Scan for the cell matching the given text and deliver its (X, Y) coordinate at center. 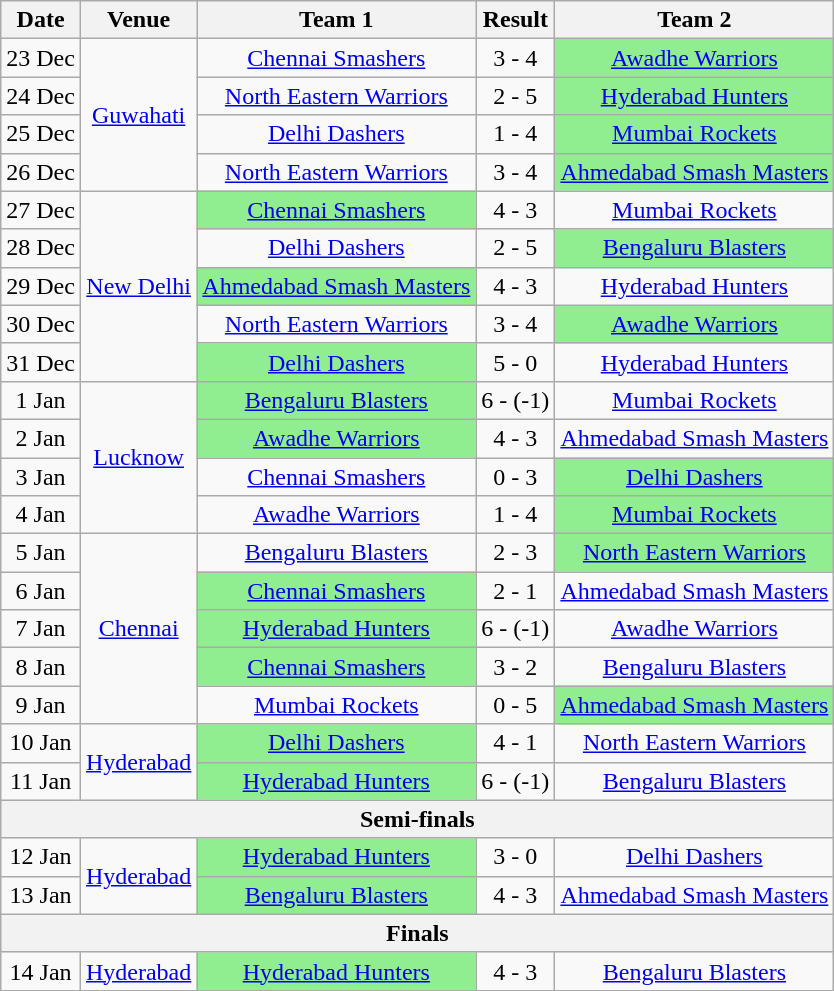
31 Dec (41, 362)
6 Jan (41, 591)
14 Jan (41, 971)
3 - 0 (516, 857)
Venue (138, 20)
1 Jan (41, 400)
12 Jan (41, 857)
Date (41, 20)
7 Jan (41, 629)
9 Jan (41, 705)
2 Jan (41, 438)
Team 1 (336, 20)
Guwahati (138, 115)
Semi-finals (418, 819)
3 - 2 (516, 667)
Finals (418, 933)
13 Jan (41, 895)
24 Dec (41, 96)
Lucknow (138, 457)
23 Dec (41, 58)
30 Dec (41, 324)
29 Dec (41, 286)
New Delhi (138, 286)
2 - 1 (516, 591)
4 - 1 (516, 743)
2 - 3 (516, 553)
28 Dec (41, 248)
4 Jan (41, 515)
5 Jan (41, 553)
Result (516, 20)
Chennai (138, 629)
3 Jan (41, 477)
25 Dec (41, 134)
5 - 0 (516, 362)
27 Dec (41, 210)
10 Jan (41, 743)
8 Jan (41, 667)
26 Dec (41, 172)
Team 2 (694, 20)
11 Jan (41, 781)
0 - 5 (516, 705)
0 - 3 (516, 477)
